Detect which cell encompasses the target text, then output its [X, Y] center coordinate. 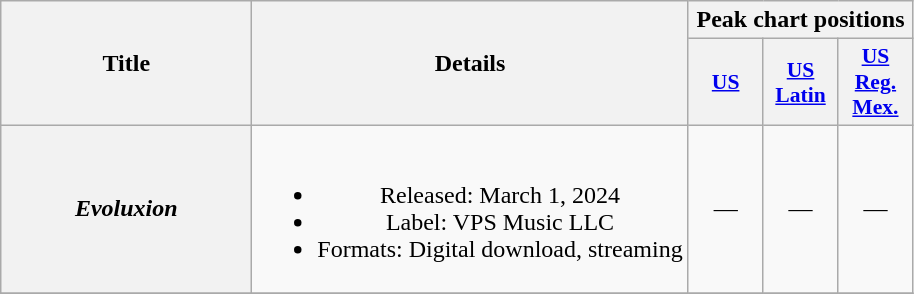
Evoluxion [126, 208]
Released: March 1, 2024Label: VPS Music LLCFormats: Digital download, streaming [470, 208]
USLatin [800, 82]
USReg.Mex. [876, 82]
Details [470, 64]
Title [126, 64]
Peak chart positions [800, 20]
US [726, 82]
